Identify which cell holds the provided text, then report its (x, y) central coordinate. 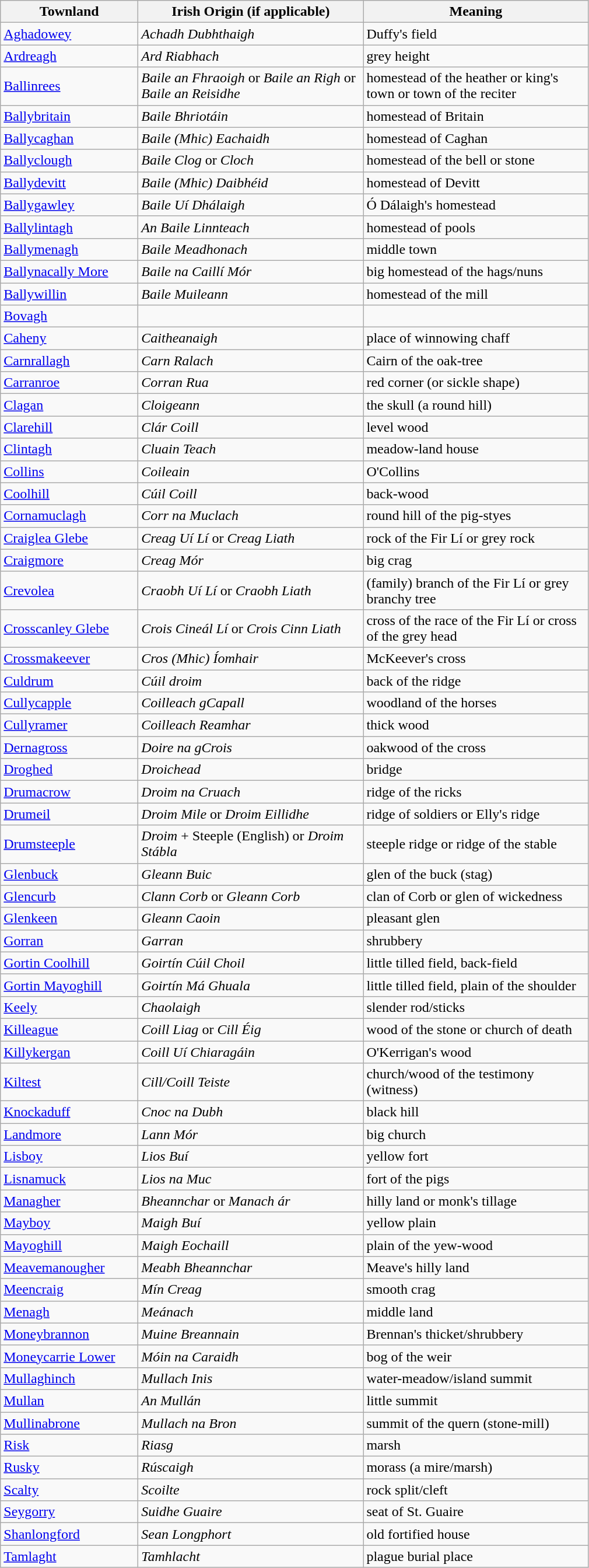
Crevolea (69, 591)
the skull (a round hill) (476, 405)
black hill (476, 1112)
Mullaghinch (69, 1378)
Baile Clog or Cloch (251, 160)
Glenkeen (69, 919)
Doire na gCrois (251, 748)
Lisboy (69, 1157)
Rúscaigh (251, 1468)
Seygorry (69, 1512)
Cluain Teach (251, 449)
Cill/Coill Teiste (251, 1082)
Ballinrees (69, 86)
wood of the stone or church of death (476, 1029)
Moneybrannon (69, 1334)
big church (476, 1134)
Cloigeann (251, 405)
Garran (251, 941)
Managher (69, 1201)
homestead of Devitt (476, 183)
meadow-land house (476, 449)
Goirtín Cúil Choil (251, 963)
Craobh Uí Lí or Craobh Liath (251, 591)
homestead of Caghan (476, 138)
Keely (69, 1007)
Cúil Coill (251, 494)
Cairn of the oak-tree (476, 361)
Killeague (69, 1029)
Meaning (476, 12)
oakwood of the cross (476, 748)
bridge (476, 770)
Coolhill (69, 494)
Coilleach Reamhar (251, 725)
Clarehill (69, 427)
Carn Ralach (251, 361)
ridge of soldiers or Elly's ridge (476, 814)
Ballybritain (69, 116)
place of winnowing chaff (476, 338)
Cros (Mhic) Íomhair (251, 658)
Mullach na Bron (251, 1423)
Gleann Buic (251, 874)
Culdrum (69, 681)
Droghed (69, 770)
Coill Uí Chiaragáin (251, 1052)
(family) branch of the Fir Lí or grey branchy tree (476, 591)
Carnrallagh (69, 361)
Baile Meadhonach (251, 249)
slender rod/sticks (476, 1007)
Coilleach gCapall (251, 703)
steeple ridge or ridge of the stable (476, 844)
Bheannchar or Manach ár (251, 1201)
Chaolaigh (251, 1007)
Mayboy (69, 1223)
Ballyclough (69, 160)
Droim Mile or Droim Eillidhe (251, 814)
Ardreagh (69, 56)
Baile (Mhic) Daibhéid (251, 183)
Ballycaghan (69, 138)
plague burial place (476, 1556)
Coill Liag or Cill Éig (251, 1029)
plain of the yew-wood (476, 1245)
Townland (69, 12)
An Baile Linnteach (251, 227)
Drumacrow (69, 792)
glen of the buck (stag) (476, 874)
big crag (476, 560)
Meave's hilly land (476, 1267)
rock split/cleft (476, 1490)
Ó Dálaigh's homestead (476, 205)
Cornamuclagh (69, 516)
church/wood of the testimony (witness) (476, 1082)
cross of the race of the Fir Lí or cross of the grey head (476, 628)
big homestead of the hags/nuns (476, 271)
homestead of the heather or king's town or town of the reciter (476, 86)
Meencraig (69, 1290)
Baile an Fhraoigh or Baile an Righ or Baile an Reisidhe (251, 86)
Tamhlacht (251, 1556)
Mullinabrone (69, 1423)
Landmore (69, 1134)
Gortin Mayoghill (69, 985)
marsh (476, 1445)
Corr na Muclach (251, 516)
Tamlaght (69, 1556)
Baile na Caillí Mór (251, 271)
middle land (476, 1312)
Creag Mór (251, 560)
pleasant glen (476, 919)
fort of the pigs (476, 1179)
seat of St. Guaire (476, 1512)
Meavemanougher (69, 1267)
Ard Riabhach (251, 56)
clan of Corb or glen of wickedness (476, 896)
ridge of the ricks (476, 792)
Moneycarrie Lower (69, 1356)
Irish Origin (if applicable) (251, 12)
Lios Buí (251, 1157)
Lann Mór (251, 1134)
Craigmore (69, 560)
grey height (476, 56)
Maigh Eochaill (251, 1245)
Drumsteeple (69, 844)
Móin na Caraidh (251, 1356)
Gorran (69, 941)
Kiltest (69, 1082)
Mín Creag (251, 1290)
Clintagh (69, 449)
Rusky (69, 1468)
Risk (69, 1445)
Ballylintagh (69, 227)
Ballywillin (69, 294)
red corner (or sickle shape) (476, 383)
Knockaduff (69, 1112)
Caitheanaigh (251, 338)
Cullycapple (69, 703)
Corran Rua (251, 383)
Mayoghill (69, 1245)
Aghadowey (69, 34)
Dernagross (69, 748)
Duffy's field (476, 34)
O'Collins (476, 472)
Crossmakeever (69, 658)
An Mullán (251, 1401)
Glenbuck (69, 874)
little tilled field, plain of the shoulder (476, 985)
shrubbery (476, 941)
rock of the Fir Lí or grey rock (476, 538)
little tilled field, back-field (476, 963)
yellow fort (476, 1157)
Collins (69, 472)
Riasg (251, 1445)
Creag Uí Lí or Creag Liath (251, 538)
Ballydevitt (69, 183)
homestead of pools (476, 227)
Muine Breannain (251, 1334)
Menagh (69, 1312)
smooth crag (476, 1290)
Baile Bhriotáin (251, 116)
McKeever's cross (476, 658)
Carranroe (69, 383)
Shanlongford (69, 1534)
Sean Longphort (251, 1534)
woodland of the horses (476, 703)
hilly land or monk's tillage (476, 1201)
Crosscanley Glebe (69, 628)
homestead of the mill (476, 294)
Brennan's thicket/shrubbery (476, 1334)
Cnoc na Dubh (251, 1112)
Mullan (69, 1401)
Baile Muileann (251, 294)
Killykergan (69, 1052)
Glencurb (69, 896)
homestead of the bell or stone (476, 160)
Gortin Coolhill (69, 963)
O'Kerrigan's wood (476, 1052)
Coileain (251, 472)
Clagan (69, 405)
Droichead (251, 770)
Meánach (251, 1312)
round hill of the pig-styes (476, 516)
Ballymenagh (69, 249)
Scalty (69, 1490)
Droim na Cruach (251, 792)
level wood (476, 427)
back-wood (476, 494)
old fortified house (476, 1534)
Crois Cineál Lí or Crois Cinn Liath (251, 628)
Scoilte (251, 1490)
little summit (476, 1401)
thick wood (476, 725)
Bovagh (69, 316)
yellow plain (476, 1223)
Gleann Caoin (251, 919)
summit of the quern (stone-mill) (476, 1423)
Ballynacally More (69, 271)
Maigh Buí (251, 1223)
Clann Corb or Gleann Corb (251, 896)
Achadh Dubhthaigh (251, 34)
Lisnamuck (69, 1179)
water-meadow/island summit (476, 1378)
bog of the weir (476, 1356)
Meabh Bheannchar (251, 1267)
Craiglea Glebe (69, 538)
homestead of Britain (476, 116)
Suidhe Guaire (251, 1512)
Mullach Inis (251, 1378)
Ballygawley (69, 205)
Lios na Muc (251, 1179)
back of the ridge (476, 681)
Cúil droim (251, 681)
Droim + Steeple (English) or Droim Stábla (251, 844)
Caheny (69, 338)
middle town (476, 249)
Drumeil (69, 814)
Goirtín Má Ghuala (251, 985)
Baile Uí Dhálaigh (251, 205)
Baile (Mhic) Eachaidh (251, 138)
morass (a mire/marsh) (476, 1468)
Cullyramer (69, 725)
Clár Coill (251, 427)
